Search for the cell housing the specified text and yield its (x, y) center coordinate. 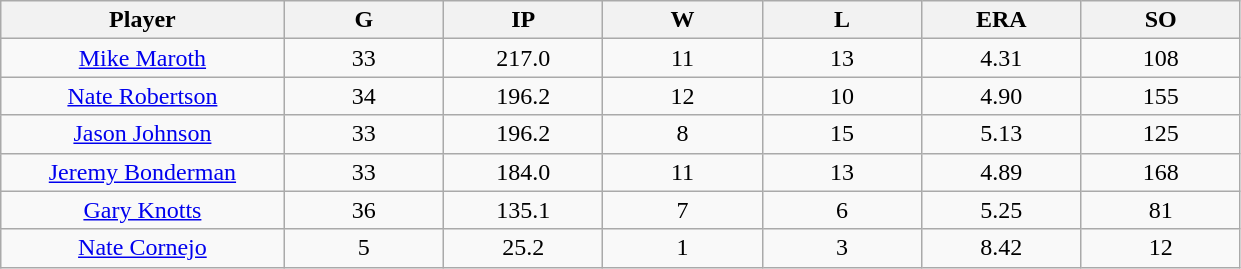
IP (522, 20)
SO (1160, 20)
36 (364, 210)
L (842, 20)
4.31 (1002, 58)
15 (842, 134)
3 (842, 248)
ERA (1002, 20)
Player (142, 20)
184.0 (522, 172)
135.1 (522, 210)
10 (842, 96)
4.90 (1002, 96)
155 (1160, 96)
4.89 (1002, 172)
Nate Cornejo (142, 248)
108 (1160, 58)
Gary Knotts (142, 210)
Jason Johnson (142, 134)
Nate Robertson (142, 96)
W (682, 20)
Mike Maroth (142, 58)
Jeremy Bonderman (142, 172)
G (364, 20)
6 (842, 210)
168 (1160, 172)
7 (682, 210)
217.0 (522, 58)
81 (1160, 210)
34 (364, 96)
5.25 (1002, 210)
125 (1160, 134)
5.13 (1002, 134)
8 (682, 134)
8.42 (1002, 248)
1 (682, 248)
5 (364, 248)
25.2 (522, 248)
